Search for the cell housing the specified text and yield its (X, Y) center coordinate. 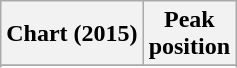
Peakposition (189, 34)
Chart (2015) (72, 34)
